Return the (x, y) coordinate for the center point of the cell that contains the specified text.  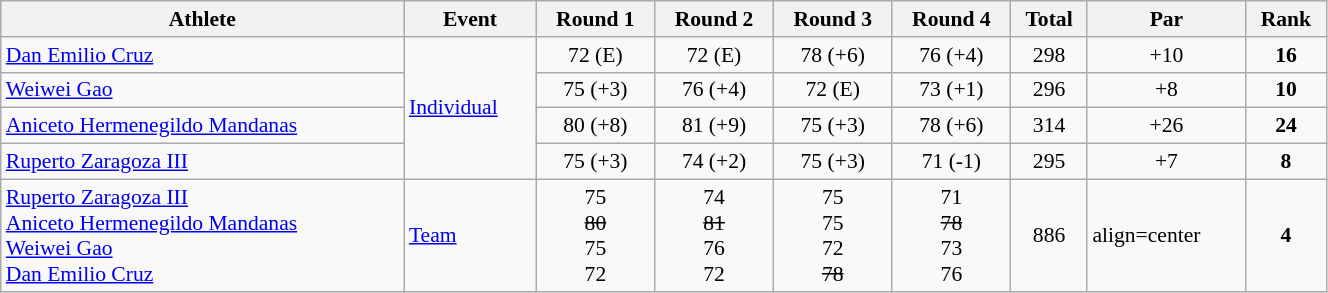
Dan Emilio Cruz (202, 55)
81 (+9) (714, 126)
Round 2 (714, 19)
Par (1166, 19)
+10 (1166, 55)
16 (1286, 55)
Ruperto Zaragoza IIIAniceto Hermenegildo MandanasWeiwei GaoDan Emilio Cruz (202, 235)
Team (470, 235)
Round 4 (952, 19)
Rank (1286, 19)
73 (+1) (952, 90)
314 (1050, 126)
Ruperto Zaragoza III (202, 162)
+8 (1166, 90)
4 (1286, 235)
Individual (470, 108)
+7 (1166, 162)
Round 1 (596, 19)
Round 3 (832, 19)
+26 (1166, 126)
298 (1050, 55)
24 (1286, 126)
80 (+8) (596, 126)
74 81 76 72 (714, 235)
296 (1050, 90)
8 (1286, 162)
75 75 72 78 (832, 235)
74 (+2) (714, 162)
71 (-1) (952, 162)
align=center (1166, 235)
Event (470, 19)
Athlete (202, 19)
75 80 75 72 (596, 235)
295 (1050, 162)
71 78 73 76 (952, 235)
886 (1050, 235)
Aniceto Hermenegildo Mandanas (202, 126)
Total (1050, 19)
10 (1286, 90)
Weiwei Gao (202, 90)
